Capture the cell that displays the provided text and extract its (x, y) central coordinate. 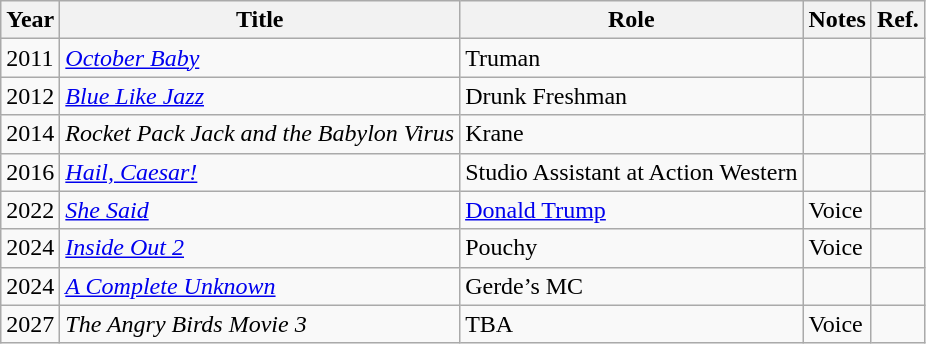
Hail, Caesar! (260, 172)
Inside Out 2 (260, 248)
2016 (30, 172)
October Baby (260, 58)
2011 (30, 58)
She Said (260, 210)
Year (30, 20)
Blue Like Jazz (260, 96)
Role (632, 20)
Krane (632, 134)
Gerde’s MC (632, 286)
Truman (632, 58)
Drunk Freshman (632, 96)
The Angry Birds Movie 3 (260, 324)
Donald Trump (632, 210)
Rocket Pack Jack and the Babylon Virus (260, 134)
TBA (632, 324)
Title (260, 20)
Ref. (898, 20)
2027 (30, 324)
A Complete Unknown (260, 286)
2022 (30, 210)
Studio Assistant at Action Western (632, 172)
Notes (837, 20)
2012 (30, 96)
2014 (30, 134)
Pouchy (632, 248)
